Detect which cell encompasses the target text, then output its (x, y) center coordinate. 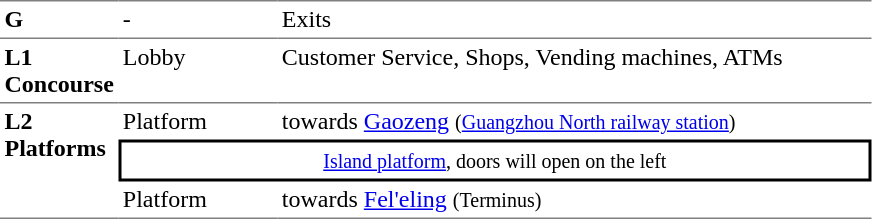
G (59, 19)
- (198, 19)
towards Gaozeng (Guangzhou North railway station) (574, 122)
Lobby (198, 71)
Customer Service, Shops, Vending machines, ATMs (574, 71)
Exits (574, 19)
Platform (198, 122)
Island platform, doors will open on the left (494, 161)
L1Concourse (59, 71)
